Determine the (X, Y) coordinate at the center of the cell enclosing the given text.  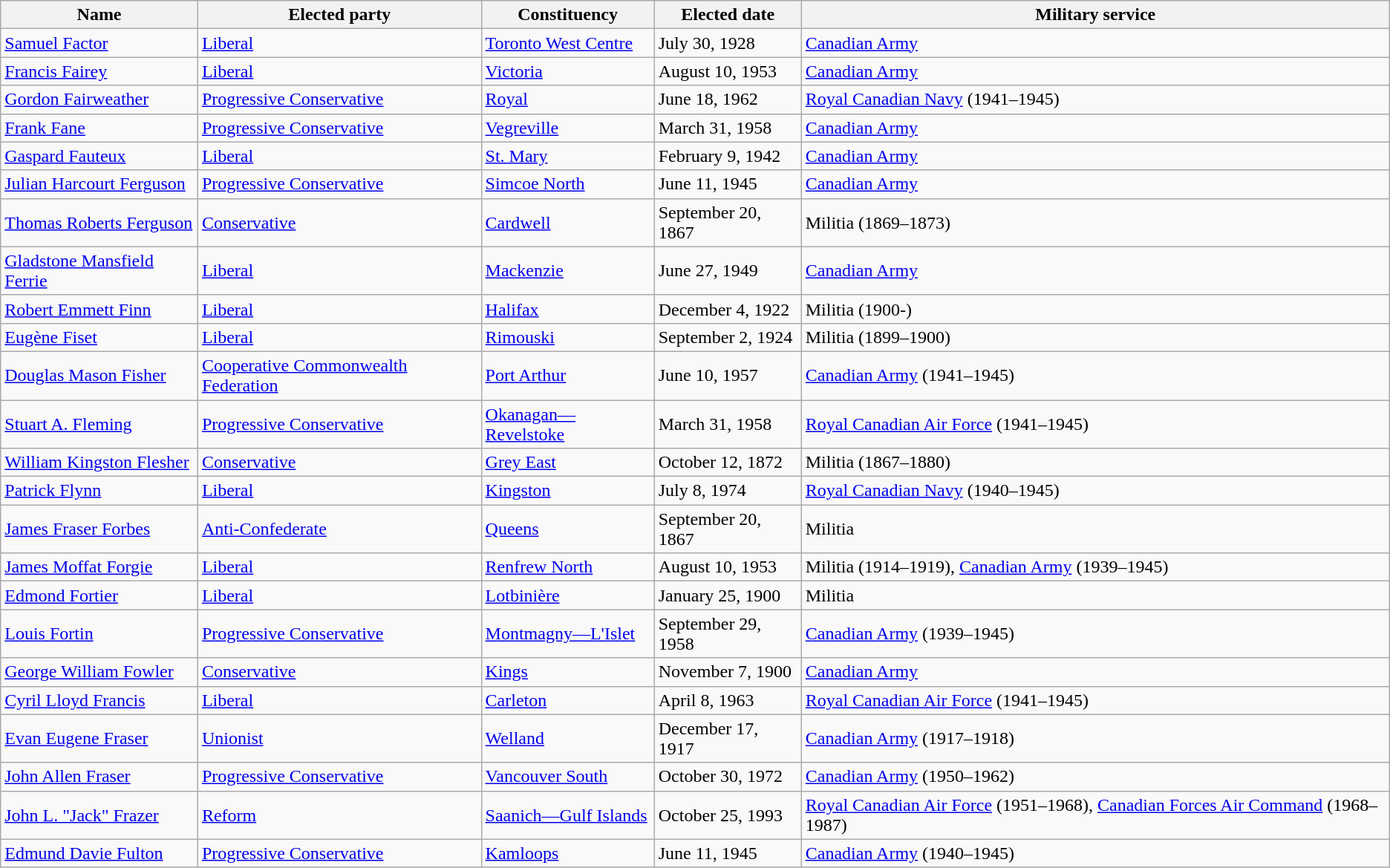
July 8, 1974 (728, 491)
Evan Eugene Fraser (99, 738)
Halifax (567, 309)
Kamloops (567, 853)
Canadian Army (1950–1962) (1095, 777)
Saanich—Gulf Islands (567, 815)
Reform (339, 815)
Military service (1095, 15)
Militia (1914–1919), Canadian Army (1939–1945) (1095, 567)
Welland (567, 738)
Toronto West Centre (567, 43)
November 7, 1900 (728, 672)
Grey East (567, 463)
Royal Canadian Air Force (1951–1968), Canadian Forces Air Command (1968–1987) (1095, 815)
January 25, 1900 (728, 595)
Mackenzie (567, 270)
Elected date (728, 15)
Cardwell (567, 223)
Cooperative Commonwealth Federation (339, 376)
Queens (567, 529)
Anti-Confederate (339, 529)
James Fraser Forbes (99, 529)
Lotbinière (567, 595)
Royal Canadian Navy (1941–1945) (1095, 99)
June 27, 1949 (728, 270)
Militia (1900-) (1095, 309)
Constituency (567, 15)
Canadian Army (1917–1918) (1095, 738)
April 8, 1963 (728, 700)
December 17, 1917 (728, 738)
Vancouver South (567, 777)
Samuel Factor (99, 43)
Gordon Fairweather (99, 99)
Gladstone Mansfield Ferrie (99, 270)
Douglas Mason Fisher (99, 376)
Vegreville (567, 128)
September 29, 1958 (728, 634)
Cyril Lloyd Francis (99, 700)
John L. "Jack" Frazer (99, 815)
Francis Fairey (99, 71)
St. Mary (567, 156)
Rimouski (567, 337)
Victoria (567, 71)
Canadian Army (1940–1945) (1095, 853)
George William Fowler (99, 672)
October 25, 1993 (728, 815)
Montmagny—L'Islet (567, 634)
Elected party (339, 15)
July 30, 1928 (728, 43)
Militia (1869–1873) (1095, 223)
Simcoe North (567, 184)
James Moffat Forgie (99, 567)
October 12, 1872 (728, 463)
Edmund Davie Fulton (99, 853)
December 4, 1922 (728, 309)
Unionist (339, 738)
February 9, 1942 (728, 156)
Kings (567, 672)
Name (99, 15)
John Allen Fraser (99, 777)
Stuart A. Fleming (99, 423)
October 30, 1972 (728, 777)
Gaspard Fauteux (99, 156)
Port Arthur (567, 376)
Renfrew North (567, 567)
Julian Harcourt Ferguson (99, 184)
Frank Fane (99, 128)
Eugène Fiset (99, 337)
Edmond Fortier (99, 595)
Thomas Roberts Ferguson (99, 223)
Patrick Flynn (99, 491)
Royal (567, 99)
June 10, 1957 (728, 376)
Royal Canadian Navy (1940–1945) (1095, 491)
September 2, 1924 (728, 337)
Kingston (567, 491)
Louis Fortin (99, 634)
Militia (1899–1900) (1095, 337)
William Kingston Flesher (99, 463)
June 18, 1962 (728, 99)
Canadian Army (1939–1945) (1095, 634)
Okanagan—Revelstoke (567, 423)
Robert Emmett Finn (99, 309)
Canadian Army (1941–1945) (1095, 376)
Carleton (567, 700)
Militia (1867–1880) (1095, 463)
